Determine the [X, Y] coordinate at the center of the cell enclosing the given text.  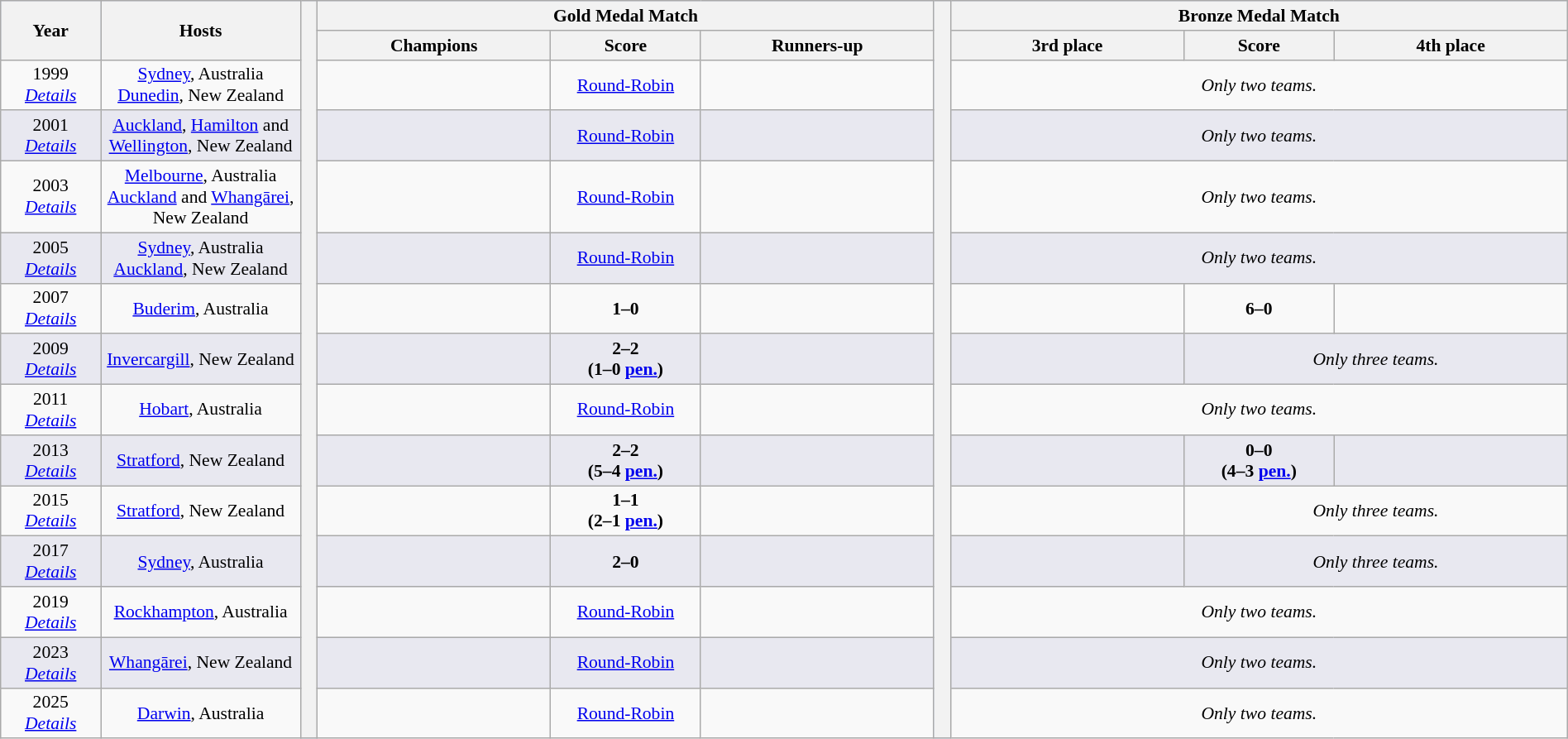
2009Details [51, 359]
2003Details [51, 197]
2–2(1–0 pen.) [625, 359]
Melbourne, AustraliaAuckland and Whangārei, New Zealand [201, 197]
Hosts [201, 30]
2005Details [51, 258]
Champions [434, 46]
Bronze Medal Match [1259, 16]
Invercargill, New Zealand [201, 359]
Hobart, Australia [201, 410]
6–0 [1259, 308]
2019Details [51, 612]
Buderim, Australia [201, 308]
1999Details [51, 84]
2007Details [51, 308]
Year [51, 30]
Sydney, AustraliaDunedin, New Zealand [201, 84]
2025Details [51, 713]
2015Details [51, 511]
2001Details [51, 136]
2023Details [51, 662]
4th place [1451, 46]
Whangārei, New Zealand [201, 662]
0–0(4–3 pen.) [1259, 460]
2013Details [51, 460]
Darwin, Australia [201, 713]
2–2(5–4 pen.) [625, 460]
2–0 [625, 561]
2011Details [51, 410]
1–1(2–1 pen.) [625, 511]
Rockhampton, Australia [201, 612]
Auckland, Hamilton and Wellington, New Zealand [201, 136]
Runners-up [817, 46]
1–0 [625, 308]
3rd place [1067, 46]
Gold Medal Match [626, 16]
Sydney, Australia [201, 561]
Sydney, AustraliaAuckland, New Zealand [201, 258]
2017Details [51, 561]
